Detect which cell encompasses the target text, then output its [X, Y] center coordinate. 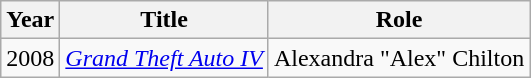
Alexandra "Alex" Chilton [398, 58]
Title [164, 20]
2008 [30, 58]
Grand Theft Auto IV [164, 58]
Year [30, 20]
Role [398, 20]
